Detect which cell encompasses the target text, then output its (X, Y) center coordinate. 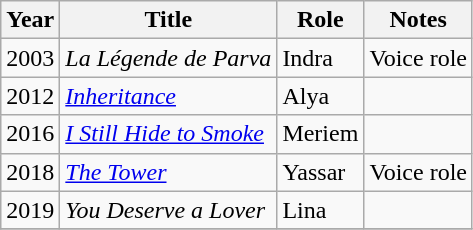
La Légende de Parva (168, 58)
Meriem (320, 134)
2012 (30, 96)
2003 (30, 58)
I Still Hide to Smoke (168, 134)
Title (168, 20)
2018 (30, 172)
Lina (320, 210)
Year (30, 20)
2019 (30, 210)
Role (320, 20)
The Tower (168, 172)
Notes (418, 20)
Alya (320, 96)
Indra (320, 58)
Inheritance (168, 96)
Yassar (320, 172)
You Deserve a Lover (168, 210)
2016 (30, 134)
